Capture the cell that displays the provided text and extract its [X, Y] central coordinate. 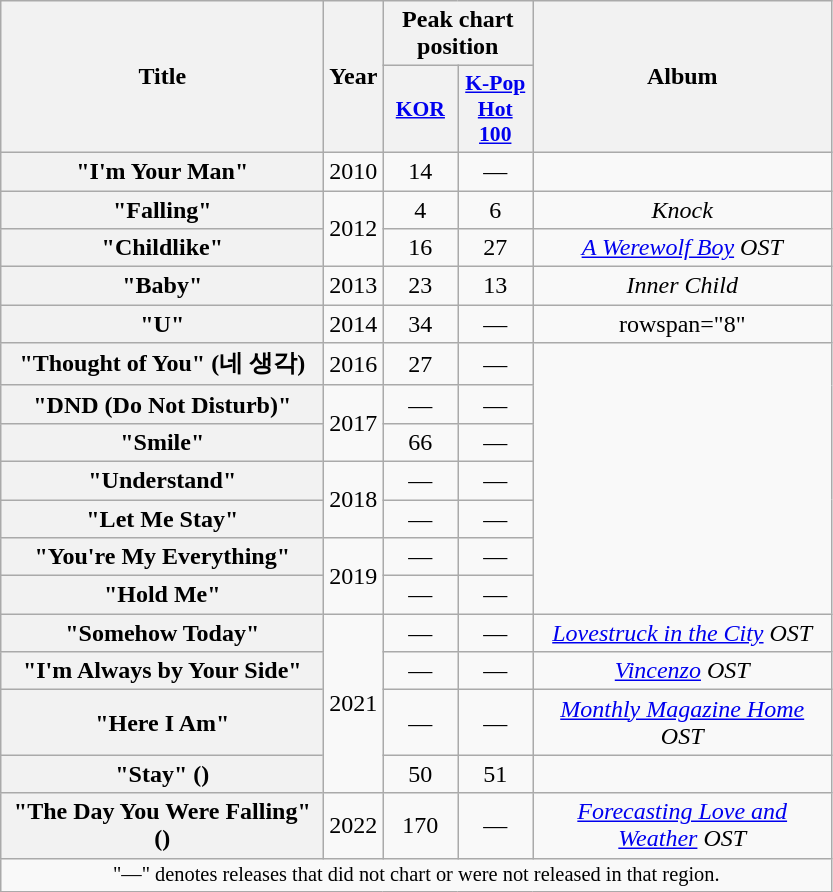
"You're My Everything" [162, 557]
"Smile" [162, 442]
"Baby" [162, 286]
"DND (Do Not Disturb)" [162, 404]
14 [420, 171]
Forecasting Love and Weather OST [682, 826]
Inner Child [682, 286]
rowspan="8" [682, 324]
2017 [354, 423]
"I'm Your Man" [162, 171]
KOR [420, 110]
2018 [354, 499]
16 [420, 248]
"—" denotes releases that did not chart or were not released in that region. [416, 875]
2022 [354, 826]
"Understand" [162, 480]
50 [420, 774]
2016 [354, 364]
2014 [354, 324]
"I'm Always by Your Side" [162, 671]
"The Day You Were Falling" () [162, 826]
A Werewolf Boy OST [682, 248]
"Stay" () [162, 774]
170 [420, 826]
23 [420, 286]
51 [496, 774]
4 [420, 209]
2013 [354, 286]
Peak chart position [458, 34]
6 [496, 209]
Monthly Magazine Home OST [682, 722]
"Falling" [162, 209]
K-PopHot 100 [496, 110]
"Somehow Today" [162, 633]
2021 [354, 704]
"Let Me Stay" [162, 519]
"U" [162, 324]
Year [354, 77]
66 [420, 442]
Title [162, 77]
Lovestruck in the City OST [682, 633]
Vincenzo OST [682, 671]
"Thought of You" (네 생각) [162, 364]
"Hold Me" [162, 595]
"Here I Am" [162, 722]
13 [496, 286]
Album [682, 77]
"Childlike" [162, 248]
Knock [682, 209]
2010 [354, 171]
2012 [354, 228]
2019 [354, 576]
34 [420, 324]
